Detect which cell encompasses the target text, then output its [x, y] center coordinate. 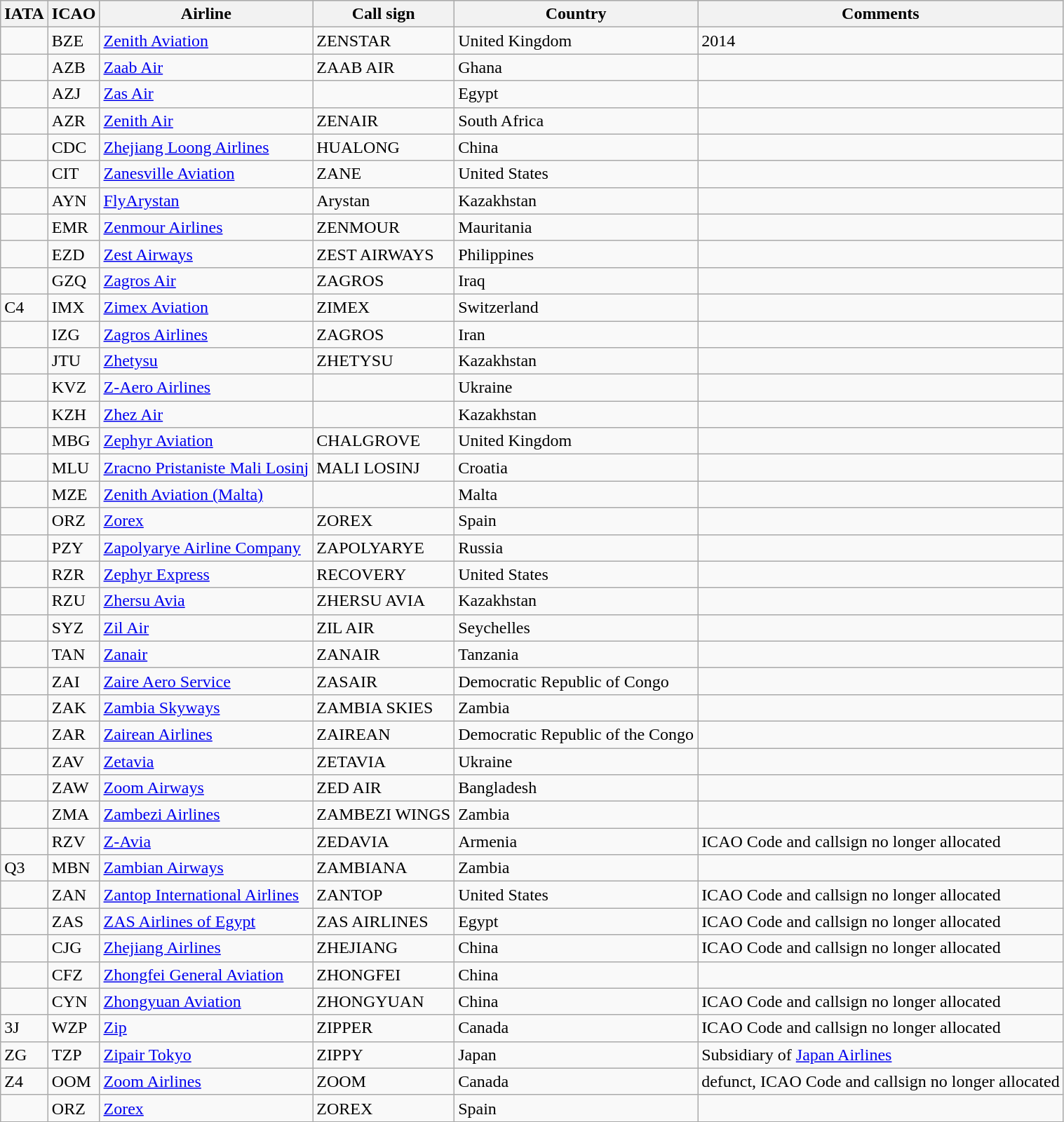
ZAIREAN [384, 734]
PZY [74, 548]
KZH [74, 414]
AZB [74, 67]
RZU [74, 601]
Armenia [577, 841]
AZR [74, 121]
Zenmour Airlines [206, 227]
KVZ [74, 388]
ZIL AIR [384, 628]
EMR [74, 227]
Zhetysu [206, 361]
ZAMBIA SKIES [384, 708]
Zantop International Airlines [206, 895]
Zhejiang Airlines [206, 948]
EZD [74, 254]
Zhejiang Loong Airlines [206, 147]
ZAS AIRLINES [384, 921]
ZIPPER [384, 1028]
ZAS [74, 921]
ICAO [74, 14]
IMX [74, 307]
ZHERSU AVIA [384, 601]
Zagros Air [206, 280]
ZAI [74, 681]
GZQ [74, 280]
ZAV [74, 761]
ZAR [74, 734]
Iran [577, 334]
ZED AIR [384, 788]
ZAW [74, 788]
ZIMEX [384, 307]
MBN [74, 868]
Z4 [25, 1081]
MZE [74, 494]
CDC [74, 147]
AYN [74, 201]
ZENAIR [384, 121]
Country [577, 14]
Comments [881, 14]
Q3 [25, 868]
FlyArystan [206, 201]
IATA [25, 14]
Subsidiary of Japan Airlines [881, 1055]
Zip [206, 1028]
ZAN [74, 895]
ZANTOP [384, 895]
Zephyr Express [206, 574]
RZR [74, 574]
Zambezi Airlines [206, 815]
Zhongfei General Aviation [206, 975]
Tanzania [577, 654]
Zagros Airlines [206, 334]
ZANE [384, 174]
MBG [74, 441]
Zhongyuan Aviation [206, 1001]
Zanair [206, 654]
OOM [74, 1081]
ZASAIR [384, 681]
C4 [25, 307]
Democratic Republic of the Congo [577, 734]
Zairean Airlines [206, 734]
WZP [74, 1028]
ZENMOUR [384, 227]
MLU [74, 468]
Malta [577, 494]
Airline [206, 14]
SYZ [74, 628]
Zetavia [206, 761]
CYN [74, 1001]
ZENSTAR [384, 41]
ZANAIR [384, 654]
Zephyr Aviation [206, 441]
Bangladesh [577, 788]
Zenith Aviation [206, 41]
ZAPOLYARYE [384, 548]
ZMA [74, 815]
Zimex Aviation [206, 307]
Switzerland [577, 307]
Zhersu Avia [206, 601]
Zenith Aviation (Malta) [206, 494]
Arystan [384, 201]
MALI LOSINJ [384, 468]
Japan [577, 1055]
defunct, ICAO Code and callsign no longer allocated [881, 1081]
ZETAVIA [384, 761]
Zil Air [206, 628]
Zhez Air [206, 414]
Zoom Airlines [206, 1081]
ZG [25, 1055]
TAN [74, 654]
ZAS Airlines of Egypt [206, 921]
ZEDAVIA [384, 841]
CJG [74, 948]
Zracno Pristaniste Mali Losinj [206, 468]
BZE [74, 41]
Zest Airways [206, 254]
JTU [74, 361]
ZAMBEZI WINGS [384, 815]
Iraq [577, 280]
Russia [577, 548]
Philippines [577, 254]
TZP [74, 1055]
AZJ [74, 94]
Ghana [577, 67]
Zanesville Aviation [206, 174]
ZHONGYUAN [384, 1001]
Zipair Tokyo [206, 1055]
ZOOM [384, 1081]
Zenith Air [206, 121]
HUALONG [384, 147]
Zapolyarye Airline Company [206, 548]
ZAK [74, 708]
2014 [881, 41]
ZHEJIANG [384, 948]
3J [25, 1028]
CFZ [74, 975]
South Africa [577, 121]
Call sign [384, 14]
CHALGROVE [384, 441]
ZAMBIANA [384, 868]
Z-Avia [206, 841]
Zambia Skyways [206, 708]
Zambian Airways [206, 868]
RZV [74, 841]
CIT [74, 174]
Z-Aero Airlines [206, 388]
ZAAB AIR [384, 67]
Mauritania [577, 227]
Croatia [577, 468]
ZHONGFEI [384, 975]
Zaire Aero Service [206, 681]
ZIPPY [384, 1055]
ZEST AIRWAYS [384, 254]
Zoom Airways [206, 788]
Zaab Air [206, 67]
Seychelles [577, 628]
ZHETYSU [384, 361]
Zas Air [206, 94]
RECOVERY [384, 574]
Democratic Republic of Congo [577, 681]
IZG [74, 334]
